Output the [X, Y] coordinate of the center of the cell containing the given text.  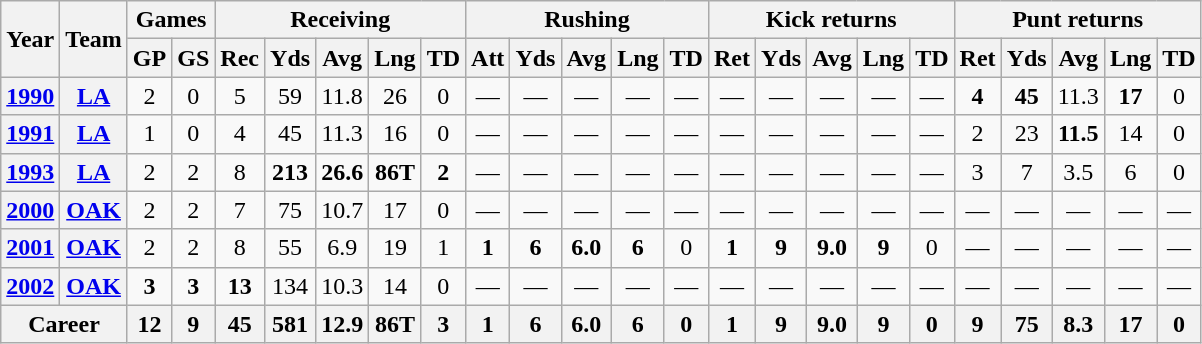
Receiving [340, 20]
134 [290, 286]
12 [149, 324]
16 [395, 134]
10.7 [342, 210]
12.9 [342, 324]
19 [395, 248]
Career [64, 324]
Att [488, 58]
6.9 [342, 248]
Team [94, 39]
1993 [30, 172]
11.5 [1078, 134]
581 [290, 324]
13 [240, 286]
1991 [30, 134]
Kick returns [831, 20]
2001 [30, 248]
GP [149, 58]
23 [1026, 134]
Year [30, 39]
1990 [30, 96]
213 [290, 172]
10.3 [342, 286]
26.6 [342, 172]
55 [290, 248]
11.8 [342, 96]
26 [395, 96]
3.5 [1078, 172]
8.3 [1078, 324]
Punt returns [1078, 20]
2002 [30, 286]
Games [170, 20]
59 [290, 96]
Rec [240, 58]
5 [240, 96]
Rushing [588, 20]
2000 [30, 210]
GS [194, 58]
